Return (X, Y) of the center of cell containing provided text 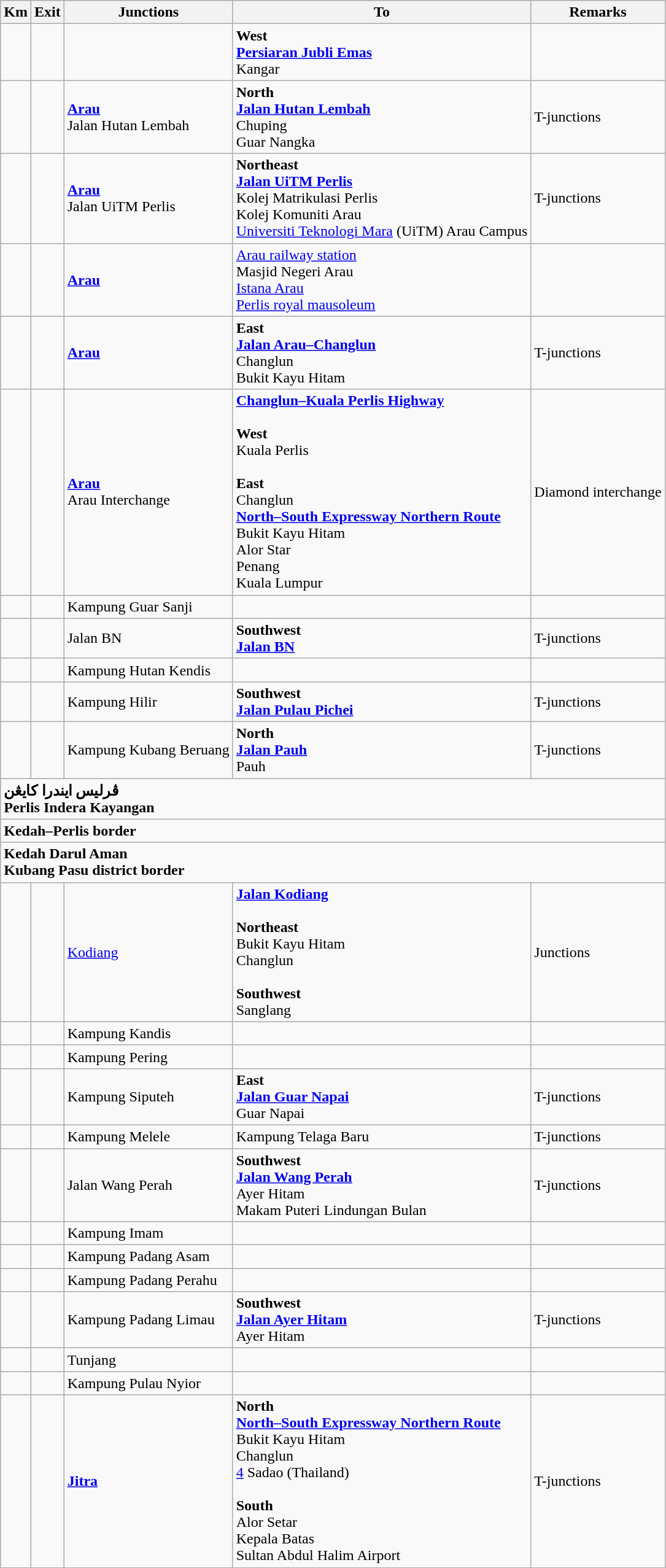
West Persiaran Jubli EmasKangar (382, 52)
Kampung Imam (149, 1233)
Southwest Jalan Pulau Pichei (382, 701)
Kedah Darul AmanKubang Pasu district border (333, 862)
Kampung Telaga Baru (382, 1136)
Kampung Pulau Nyior (149, 1383)
Southwest Jalan BN (382, 638)
East Jalan Guar NapaiGuar Napai (382, 1096)
ڤرليس ايندرا کايڠنPerlis Indera Kayangan (333, 799)
Jalan KodiangNortheastBukit Kayu HitamChanglunSouthwestSanglang (382, 952)
Changlun–Kuala Perlis HighwayWest Kuala PerlisEast Changlun North–South Expressway Northern RouteBukit Kayu HitamAlor StarPenangKuala Lumpur (382, 492)
To (382, 12)
Kampung Pering (149, 1057)
North North–South Expressway Northern Route Bukit Kayu Hitam Changlun4 Sadao (Thailand)South Alor Setar Kepala Batas Sultan Abdul Halim Airport (382, 1481)
Kampung Kubang Beruang (149, 750)
East Jalan Arau–ChanglunChanglunBukit Kayu Hitam (382, 352)
Jalan Wang Perah (149, 1185)
Kampung Hilir (149, 701)
ArauJalan Hutan Lembah (149, 117)
North Jalan Hutan LembahChupingGuar Nangka (382, 117)
Northeast Jalan UiTM PerlisKolej Matrikulasi PerlisKolej Komuniti ArauUniversiti Teknologi Mara (UiTM) Arau Campus (382, 198)
Kampung Hutan Kendis (149, 670)
Kampung Melele (149, 1136)
ArauArau Interchange (149, 492)
Exit (47, 12)
Kampung Padang Asam (149, 1257)
Kampung Guar Sanji (149, 607)
Arau railway stationMasjid Negeri ArauIstana ArauPerlis royal mausoleum (382, 280)
Southwest Jalan Ayer HitamAyer Hitam (382, 1320)
Kampung Kandis (149, 1033)
Jitra (149, 1481)
Kampung Siputeh (149, 1096)
Kedah–Perlis border (333, 831)
Kampung Padang Limau (149, 1320)
North Jalan PauhPauh (382, 750)
Diamond interchange (598, 492)
Kodiang (149, 952)
Remarks (598, 12)
ArauJalan UiTM Perlis (149, 198)
Kampung Padang Perahu (149, 1280)
Tunjang (149, 1360)
Southwest Jalan Wang PerahAyer HitamMakam Puteri Lindungan Bulan (382, 1185)
Km (16, 12)
Jalan BN (149, 638)
